Determine the [X, Y] coordinate at the center of the cell enclosing the given text.  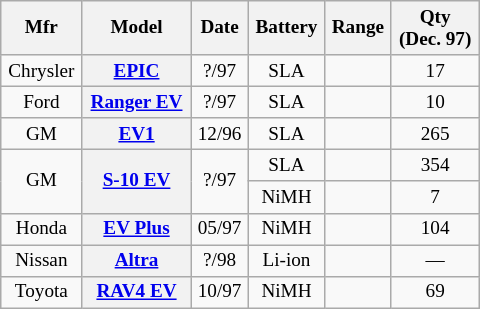
?/98 [220, 261]
Range [358, 28]
Chrysler [42, 71]
Honda [42, 229]
EV Plus [136, 229]
Model [136, 28]
Mfr [42, 28]
265 [435, 134]
Date [220, 28]
17 [435, 71]
10/97 [220, 292]
12/96 [220, 134]
104 [435, 229]
Ford [42, 102]
Toyota [42, 292]
354 [435, 166]
Ranger EV [136, 102]
S-10 EV [136, 182]
EV1 [136, 134]
— [435, 261]
Battery [286, 28]
7 [435, 197]
69 [435, 292]
10 [435, 102]
EPIC [136, 71]
Altra [136, 261]
RAV4 EV [136, 292]
Nissan [42, 261]
05/97 [220, 229]
Qty(Dec. 97) [435, 28]
Li-ion [286, 261]
